Detect which cell encompasses the target text, then output its (x, y) center coordinate. 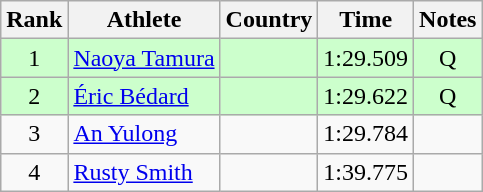
Éric Bédard (144, 96)
4 (34, 172)
3 (34, 134)
Athlete (144, 20)
1:29.509 (366, 58)
1:39.775 (366, 172)
Rusty Smith (144, 172)
1 (34, 58)
Notes (448, 20)
Rank (34, 20)
1:29.784 (366, 134)
1:29.622 (366, 96)
Time (366, 20)
Country (269, 20)
Naoya Tamura (144, 58)
An Yulong (144, 134)
2 (34, 96)
